Provide the (X, Y) coordinate of the cell's center where the given text is located.  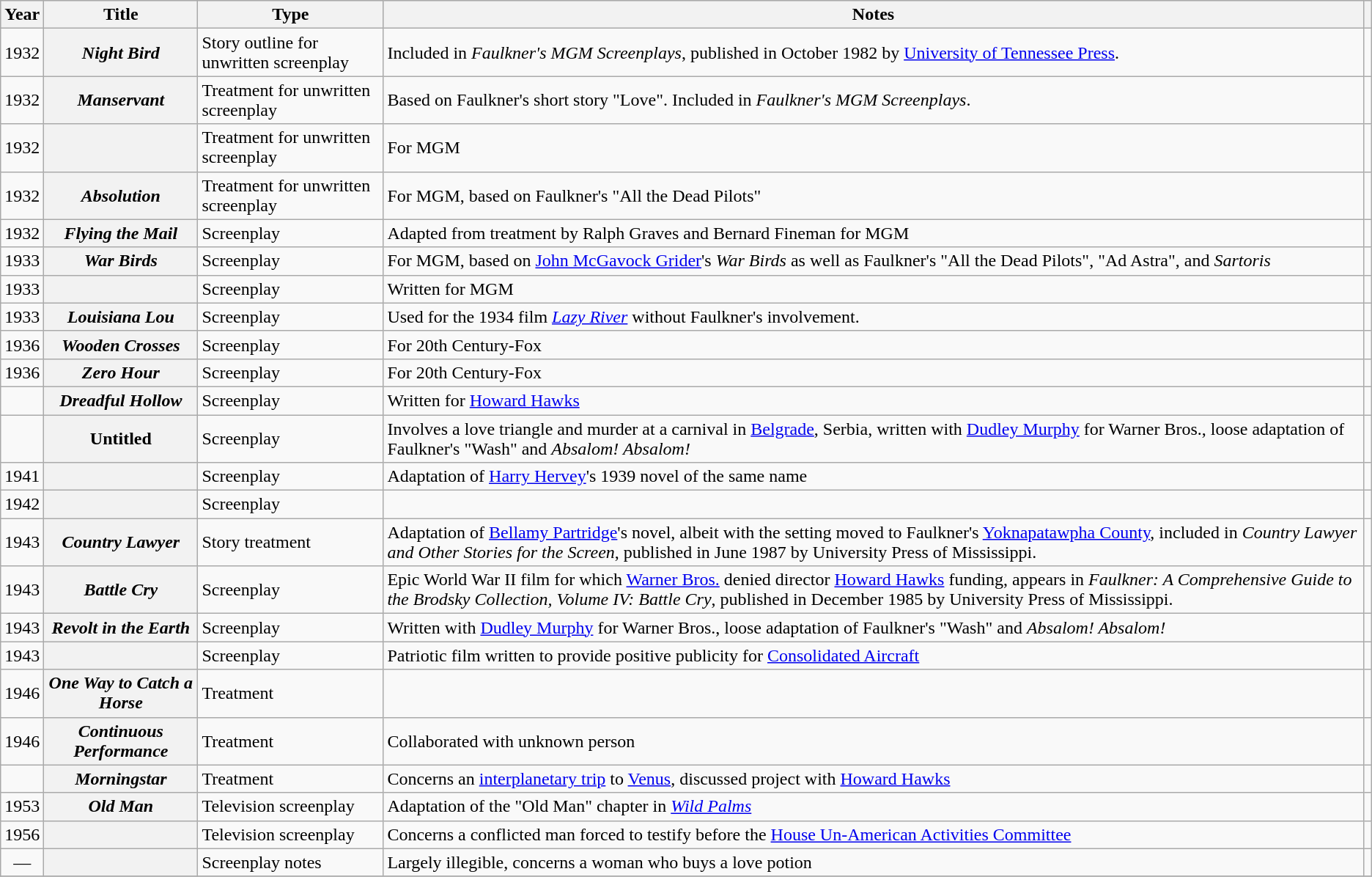
Revolt in the Earth (121, 628)
War Birds (121, 261)
1942 (22, 504)
For MGM, based on Faulkner's "All the Dead Pilots" (874, 195)
Absolution (121, 195)
Louisiana Lou (121, 317)
1956 (22, 834)
Adaptation of Harry Hervey's 1939 novel of the same name (874, 477)
Country Lawyer (121, 543)
Concerns an interplanetary trip to Venus, discussed project with Howard Hawks (874, 779)
Used for the 1934 film Lazy River without Faulkner's involvement. (874, 317)
Concerns a conflicted man forced to testify before the House Un-American Activities Committee (874, 834)
Written for Howard Hawks (874, 400)
Flying the Mail (121, 233)
Dreadful Hollow (121, 400)
Battle Cry (121, 590)
1941 (22, 477)
Continuous Performance (121, 741)
Written with Dudley Murphy for Warner Bros., loose adaptation of Faulkner's "Wash" and Absalom! Absalom! (874, 628)
Night Bird (121, 53)
1953 (22, 807)
Largely illegible, concerns a woman who buys a love potion (874, 862)
Adaptation of the "Old Man" chapter in Wild Palms (874, 807)
Screenplay notes (290, 862)
Story outline for unwritten screenplay (290, 53)
Title (121, 15)
Untitled (121, 438)
For MGM (874, 148)
Written for MGM (874, 289)
Manservant (121, 100)
— (22, 862)
Patriotic film written to provide positive publicity for Consolidated Aircraft (874, 656)
For MGM, based on John McGavock Grider's War Birds as well as Faulkner's "All the Dead Pilots", "Ad Astra", and Sartoris (874, 261)
Based on Faulkner's short story "Love". Included in Faulkner's MGM Screenplays. (874, 100)
Included in Faulkner's MGM Screenplays, published in October 1982 by University of Tennessee Press. (874, 53)
Morningstar (121, 779)
Old Man (121, 807)
Year (22, 15)
Collaborated with unknown person (874, 741)
Wooden Crosses (121, 345)
Adapted from treatment by Ralph Graves and Bernard Fineman for MGM (874, 233)
Notes (874, 15)
Type (290, 15)
Zero Hour (121, 373)
One Way to Catch a Horse (121, 694)
Story treatment (290, 543)
